Locate the cell with the specified text and output its (x, y) center coordinate. 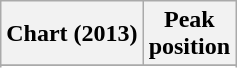
Chart (2013) (72, 34)
Peakposition (189, 34)
